Output the (X, Y) coordinate of the center of the cell containing the given text.  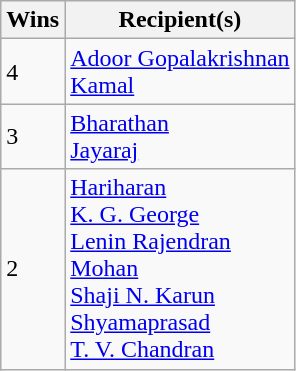
Wins (33, 20)
HariharanK. G. GeorgeLenin RajendranMohanShaji N. KarunShyamaprasadT. V. Chandran (180, 269)
2 (33, 269)
Adoor GopalakrishnanKamal (180, 72)
BharathanJayaraj (180, 136)
3 (33, 136)
4 (33, 72)
Recipient(s) (180, 20)
